Find where the given text appears and provide that cell's center as (x, y) coordinate. 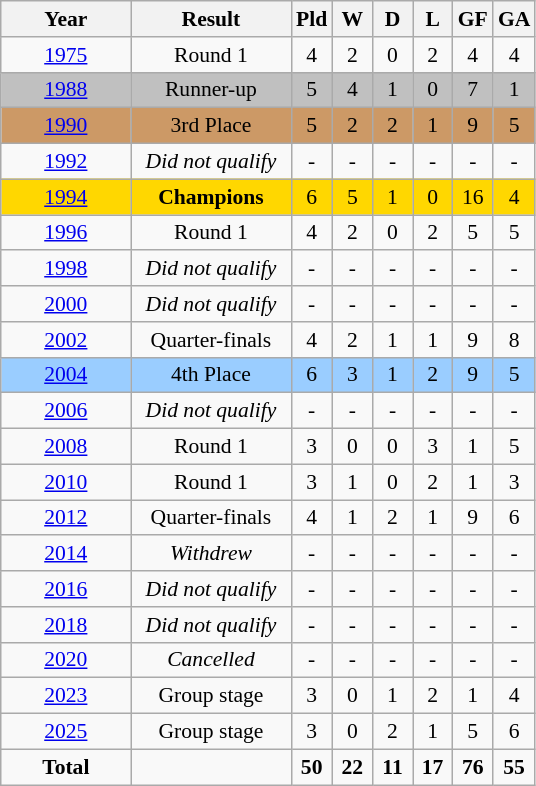
Year (66, 19)
2018 (66, 625)
7 (473, 90)
76 (473, 767)
Cancelled (211, 660)
1988 (66, 90)
Total (66, 767)
GF (473, 19)
2025 (66, 732)
2010 (66, 482)
GA (514, 19)
Pld (312, 19)
L (433, 19)
11 (392, 767)
16 (473, 197)
1996 (66, 233)
2008 (66, 447)
22 (352, 767)
1992 (66, 162)
1975 (66, 55)
1998 (66, 269)
2014 (66, 554)
4th Place (211, 375)
2006 (66, 411)
2016 (66, 589)
2012 (66, 518)
1990 (66, 126)
17 (433, 767)
3rd Place (211, 126)
2020 (66, 660)
Withdrew (211, 554)
2004 (66, 375)
50 (312, 767)
2002 (66, 340)
D (392, 19)
Result (211, 19)
55 (514, 767)
2023 (66, 696)
8 (514, 340)
Champions (211, 197)
1994 (66, 197)
Runner-up (211, 90)
2000 (66, 304)
W (352, 19)
